For the text-containing cell, return its midpoint in [x, y] coordinate format. 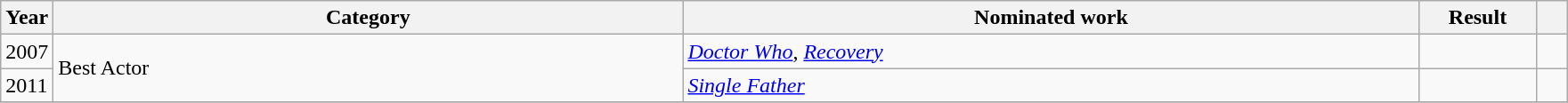
2011 [27, 85]
Category [369, 18]
2007 [27, 51]
Best Actor [369, 68]
Result [1478, 18]
Single Father [1051, 85]
Doctor Who, Recovery [1051, 51]
Nominated work [1051, 18]
Year [27, 18]
